Detect which cell encompasses the target text, then output its (X, Y) center coordinate. 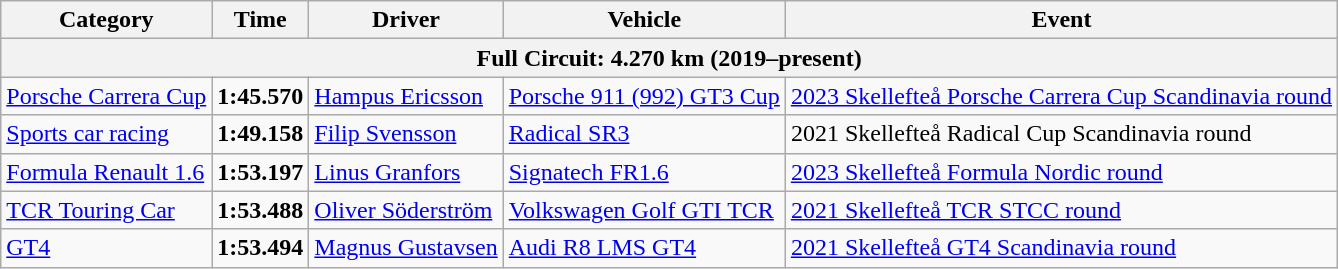
2021 Skellefteå Radical Cup Scandinavia round (1061, 134)
1:53.488 (260, 210)
2023 Skellefteå Formula Nordic round (1061, 172)
2021 Skellefteå GT4 Scandinavia round (1061, 248)
Time (260, 20)
Volkswagen Golf GTI TCR (644, 210)
Oliver Söderström (406, 210)
Sports car racing (106, 134)
Magnus Gustavsen (406, 248)
Formula Renault 1.6 (106, 172)
1:53.494 (260, 248)
Porsche 911 (992) GT3 Cup (644, 96)
Radical SR3 (644, 134)
Event (1061, 20)
Filip Svensson (406, 134)
1:49.158 (260, 134)
Audi R8 LMS GT4 (644, 248)
Full Circuit: 4.270 km (2019–present) (670, 58)
1:53.197 (260, 172)
2021 Skellefteå TCR STCC round (1061, 210)
Vehicle (644, 20)
GT4 (106, 248)
Porsche Carrera Cup (106, 96)
Linus Granfors (406, 172)
Signatech FR1.6 (644, 172)
TCR Touring Car (106, 210)
Hampus Ericsson (406, 96)
2023 Skellefteå Porsche Carrera Cup Scandinavia round (1061, 96)
1:45.570 (260, 96)
Driver (406, 20)
Category (106, 20)
